Output the [x, y] coordinate of the center of the cell containing the given text.  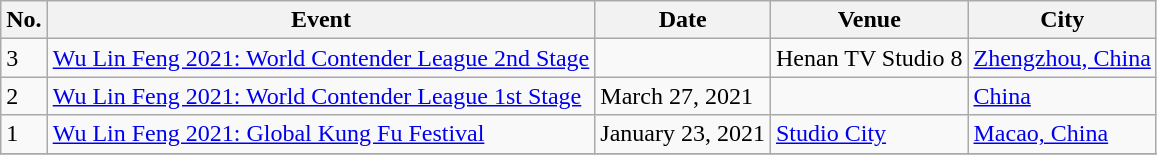
3 [24, 58]
Event [321, 20]
No. [24, 20]
Henan TV Studio 8 [869, 58]
City [1062, 20]
Wu Lin Feng 2021: Global Kung Fu Festival [321, 134]
January 23, 2021 [683, 134]
China [1062, 96]
Venue [869, 20]
Zhengzhou, China [1062, 58]
Studio City [869, 134]
Wu Lin Feng 2021: World Contender League 2nd Stage [321, 58]
2 [24, 96]
March 27, 2021 [683, 96]
Macao, China [1062, 134]
Date [683, 20]
Wu Lin Feng 2021: World Contender League 1st Stage [321, 96]
1 [24, 134]
